Capture the cell that displays the provided text and extract its (X, Y) central coordinate. 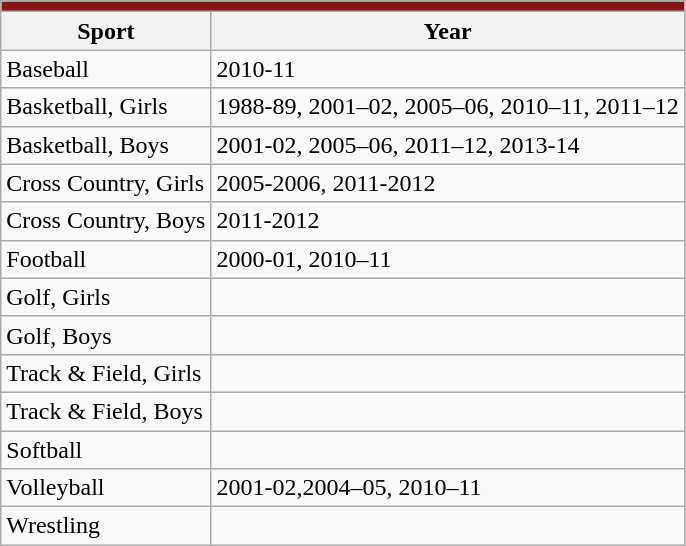
Wrestling (106, 526)
2011-2012 (448, 221)
Football (106, 259)
Softball (106, 449)
2001-02,2004–05, 2010–11 (448, 488)
Track & Field, Boys (106, 411)
Sport (106, 31)
Golf, Boys (106, 335)
Cross Country, Boys (106, 221)
Golf, Girls (106, 297)
Baseball (106, 69)
Volleyball (106, 488)
1988-89, 2001–02, 2005–06, 2010–11, 2011–12 (448, 107)
Cross Country, Girls (106, 183)
2005-2006, 2011-2012 (448, 183)
Year (448, 31)
2001-02, 2005–06, 2011–12, 2013-14 (448, 145)
Basketball, Boys (106, 145)
2010-11 (448, 69)
Basketball, Girls (106, 107)
2000-01, 2010–11 (448, 259)
Track & Field, Girls (106, 373)
